Provide the [X, Y] coordinate of the cell's center where the given text is located.  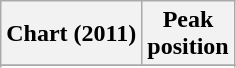
Peakposition [188, 34]
Chart (2011) [72, 34]
